Identify which cell holds the provided text, then report its (X, Y) central coordinate. 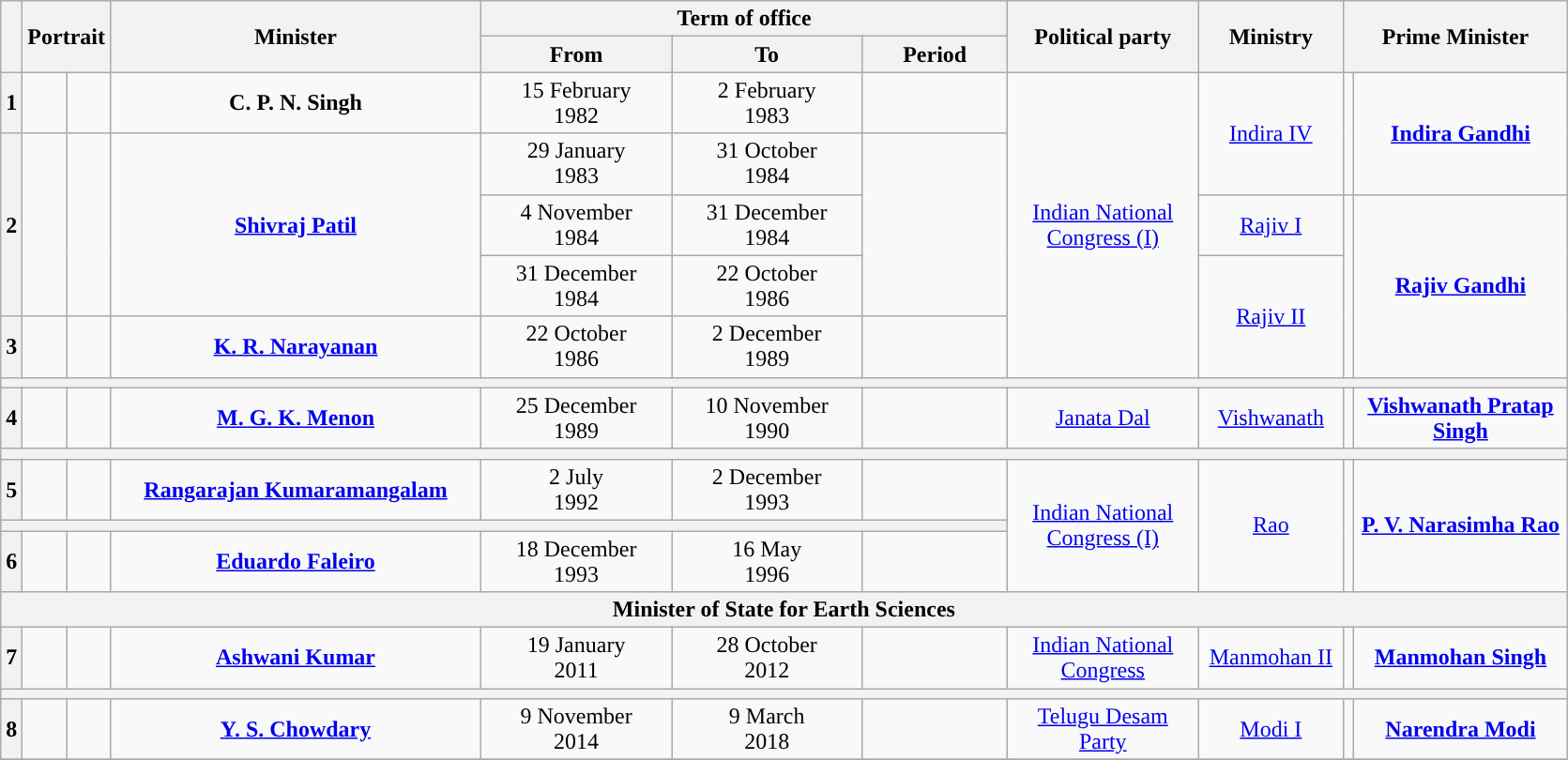
Indira Gandhi (1460, 133)
Y. S. Chowdary (295, 730)
C. P. N. Singh (295, 103)
2 December1989 (768, 347)
Narendra Modi (1460, 730)
Minister (295, 37)
8 (11, 730)
Janata Dal (1104, 418)
From (576, 54)
7 (11, 659)
Rangarajan Kumaramangalam (295, 490)
Minister of State for Earth Sciences (784, 610)
Vishwanath (1271, 418)
Modi I (1271, 730)
10 November1990 (768, 418)
25 December1989 (576, 418)
2 July1992 (576, 490)
1 (11, 103)
15 February1982 (576, 103)
2 February1983 (768, 103)
3 (11, 347)
Indira IV (1271, 133)
16 May1996 (768, 561)
6 (11, 561)
2 (11, 225)
Term of office (745, 19)
4 (11, 418)
Period (935, 54)
9 November2014 (576, 730)
Rajiv I (1271, 225)
28 October2012 (768, 659)
Ministry (1271, 37)
31 October1984 (768, 163)
Indian National Congress (1104, 659)
Eduardo Faleiro (295, 561)
18 December1993 (576, 561)
To (768, 54)
9 March2018 (768, 730)
Prime Minister (1455, 37)
Rao (1271, 525)
Manmohan Singh (1460, 659)
Ashwani Kumar (295, 659)
M. G. K. Menon (295, 418)
2 December1993 (768, 490)
Rajiv Gandhi (1460, 285)
Political party (1104, 37)
29 January1983 (576, 163)
Rajiv II (1271, 316)
K. R. Narayanan (295, 347)
Portrait (67, 37)
P. V. Narasimha Rao (1460, 525)
Shivraj Patil (295, 225)
5 (11, 490)
Vishwanath Pratap Singh (1460, 418)
Telugu Desam Party (1104, 730)
Manmohan II (1271, 659)
19 January2011 (576, 659)
4 November1984 (576, 225)
